Detect which cell encompasses the target text, then output its (x, y) center coordinate. 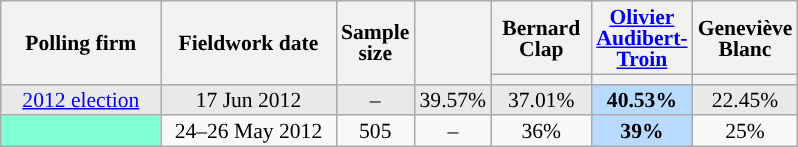
17 Jun 2012 (248, 100)
Polling firm (81, 42)
36% (541, 132)
505 (375, 132)
Bernard Clap (541, 38)
37.01% (541, 100)
22.45% (746, 100)
39.57% (452, 100)
25% (746, 132)
24–26 May 2012 (248, 132)
2012 election (81, 100)
40.53% (642, 100)
Geneviève Blanc (746, 38)
Olivier Audibert-Troin (642, 38)
Fieldwork date (248, 42)
39% (642, 132)
Samplesize (375, 42)
